Output the [X, Y] coordinate of the center of the cell containing the given text.  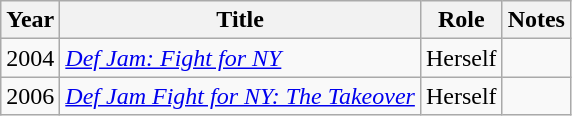
Title [240, 20]
Role [461, 20]
2006 [30, 96]
Notes [536, 20]
Def Jam: Fight for NY [240, 58]
Def Jam Fight for NY: The Takeover [240, 96]
Year [30, 20]
2004 [30, 58]
